Detect which cell encompasses the target text, then output its [x, y] center coordinate. 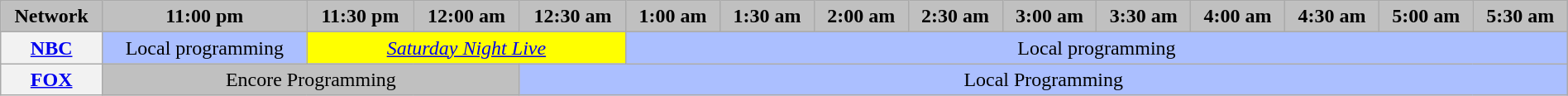
Local Programming [1044, 79]
11:00 pm [205, 17]
11:30 pm [361, 17]
4:00 am [1238, 17]
1:00 am [673, 17]
Saturday Night Live [466, 48]
12:30 am [572, 17]
2:30 am [955, 17]
12:00 am [466, 17]
Network [51, 17]
Encore Programming [311, 79]
2:00 am [861, 17]
1:30 am [767, 17]
3:00 am [1049, 17]
NBC [51, 48]
4:30 am [1332, 17]
FOX [51, 79]
3:30 am [1144, 17]
5:00 am [1426, 17]
5:30 am [1520, 17]
